Return (x, y) of the center of cell containing provided text 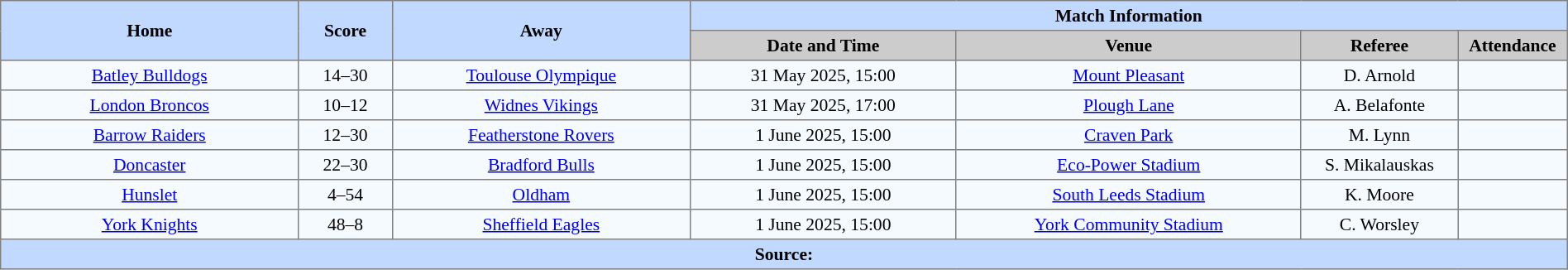
York Community Stadium (1128, 224)
Mount Pleasant (1128, 75)
Doncaster (150, 165)
4–54 (346, 195)
Barrow Raiders (150, 135)
31 May 2025, 17:00 (823, 105)
Sheffield Eagles (541, 224)
22–30 (346, 165)
K. Moore (1379, 195)
A. Belafonte (1379, 105)
Venue (1128, 46)
Away (541, 31)
Hunslet (150, 195)
Home (150, 31)
M. Lynn (1379, 135)
14–30 (346, 75)
Match Information (1128, 16)
Attendance (1513, 46)
Score (346, 31)
Referee (1379, 46)
Toulouse Olympique (541, 75)
10–12 (346, 105)
12–30 (346, 135)
Widnes Vikings (541, 105)
Batley Bulldogs (150, 75)
S. Mikalauskas (1379, 165)
Source: (784, 254)
48–8 (346, 224)
London Broncos (150, 105)
York Knights (150, 224)
Oldham (541, 195)
South Leeds Stadium (1128, 195)
Featherstone Rovers (541, 135)
D. Arnold (1379, 75)
Plough Lane (1128, 105)
Bradford Bulls (541, 165)
Date and Time (823, 46)
31 May 2025, 15:00 (823, 75)
Eco-Power Stadium (1128, 165)
C. Worsley (1379, 224)
Craven Park (1128, 135)
